Search for the cell housing the specified text and yield its (x, y) center coordinate. 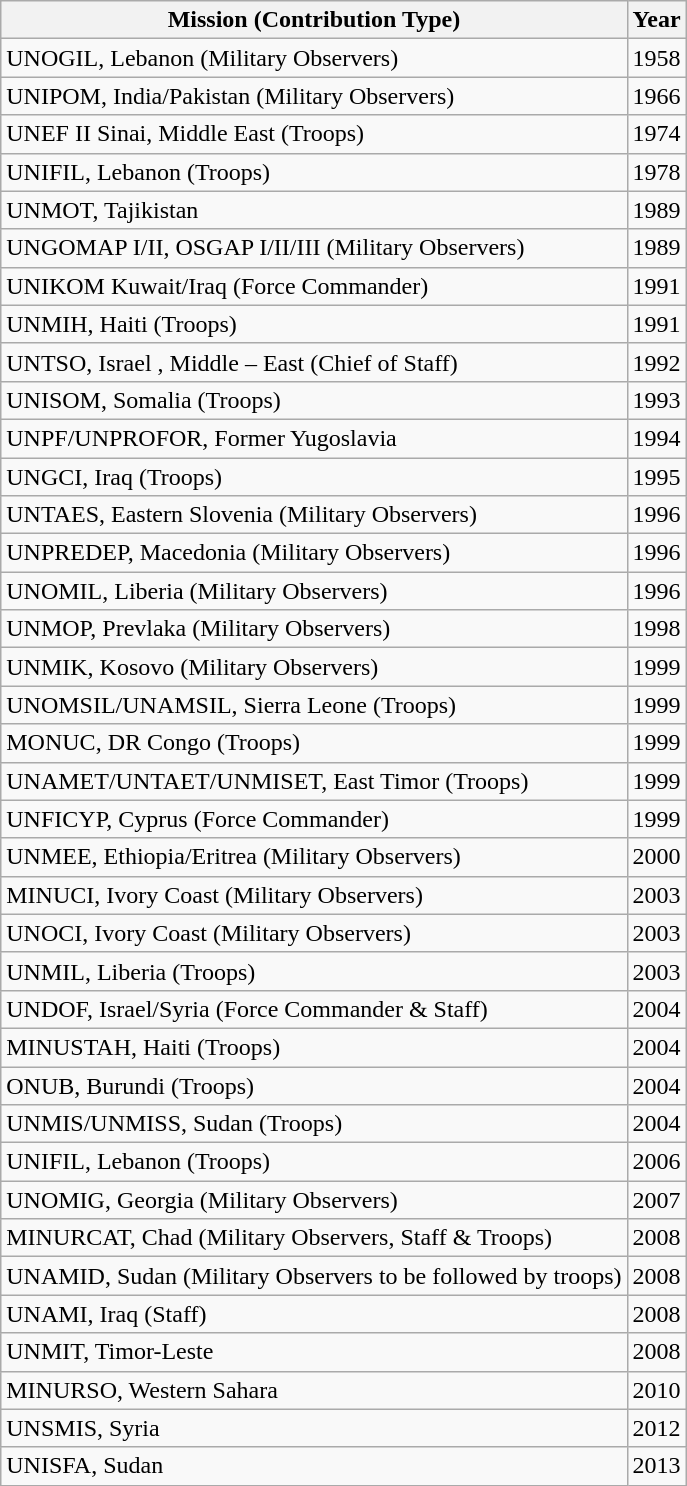
UNMIL, Liberia (Troops) (314, 971)
UNISFA, Sudan (314, 1466)
1995 (656, 477)
UNEF II Sinai, Middle East (Troops) (314, 134)
Year (656, 20)
2000 (656, 857)
1958 (656, 58)
UNMOP, Prevlaka (Military Observers) (314, 629)
MINURCAT, Chad (Military Observers, Staff & Troops) (314, 1238)
MINURSO, Western Sahara (314, 1390)
UNGOMAP I/II, OSGAP I/II/III (Military Observers) (314, 248)
1966 (656, 96)
UNMIH, Haiti (Troops) (314, 324)
1993 (656, 400)
UNOMSIL/UNAMSIL, Sierra Leone (Troops) (314, 705)
UNMIT, Timor-Leste (314, 1352)
UNOGIL, Lebanon (Military Observers) (314, 58)
1974 (656, 134)
UNIPOM, India/Pakistan (Military Observers) (314, 96)
UNOMIG, Georgia (Military Observers) (314, 1200)
Mission (Contribution Type) (314, 20)
UNDOF, Israel/Syria (Force Commander & Staff) (314, 1009)
1978 (656, 172)
1994 (656, 438)
UNFICYP, Cyprus (Force Commander) (314, 819)
UNMIS/UNMISS, Sudan (Troops) (314, 1124)
UNISOM, Somalia (Troops) (314, 400)
UNPF/UNPROFOR, Former Yugoslavia (314, 438)
UNAMI, Iraq (Staff) (314, 1314)
UNSMIS, Syria (314, 1428)
UNMOT, Tajikistan (314, 210)
UNMIK, Kosovo (Military Observers) (314, 667)
2007 (656, 1200)
UNOCI, Ivory Coast (Military Observers) (314, 933)
UNMEE, Ethiopia/Eritrea (Military Observers) (314, 857)
MINUSTAH, Haiti (Troops) (314, 1047)
1998 (656, 629)
MONUC, DR Congo (Troops) (314, 743)
UNOMIL, Liberia (Military Observers) (314, 591)
UNAMID, Sudan (Military Observers to be followed by troops) (314, 1276)
UNAMET/UNTAET/UNMISET, East Timor (Troops) (314, 781)
1992 (656, 362)
UNPREDEP, Macedonia (Military Observers) (314, 553)
2010 (656, 1390)
2012 (656, 1428)
UNIKOM Kuwait/Iraq (Force Commander) (314, 286)
UNTAES, Eastern Slovenia (Military Observers) (314, 515)
MINUCI, Ivory Coast (Military Observers) (314, 895)
2006 (656, 1162)
ONUB, Burundi (Troops) (314, 1085)
UNGCI, Iraq (Troops) (314, 477)
UNTSO, Israel , Middle – East (Chief of Staff) (314, 362)
2013 (656, 1466)
